Pinpoint the cell where the given text exists, returning its (X, Y) midpoint coordinate. 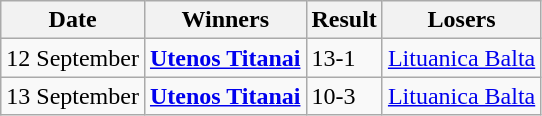
13-1 (344, 58)
10-3 (344, 96)
Date (73, 20)
Result (344, 20)
13 September (73, 96)
Winners (225, 20)
Losers (461, 20)
12 September (73, 58)
